Return the [x, y] coordinate for the center point of the cell that contains the specified text.  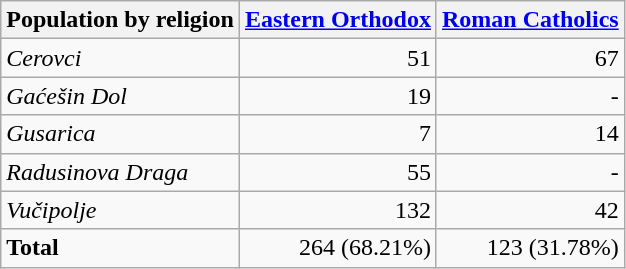
132 [338, 210]
Cerovci [120, 58]
Vučipolje [120, 210]
51 [338, 58]
67 [530, 58]
Gaćešin Dol [120, 96]
123 (31.78%) [530, 248]
42 [530, 210]
Roman Catholics [530, 20]
264 (68.21%) [338, 248]
Eastern Orthodox [338, 20]
7 [338, 134]
14 [530, 134]
Gusarica [120, 134]
Radusinova Draga [120, 172]
Population by religion [120, 20]
55 [338, 172]
19 [338, 96]
Total [120, 248]
